Pinpoint the cell where the given text exists, returning its (X, Y) midpoint coordinate. 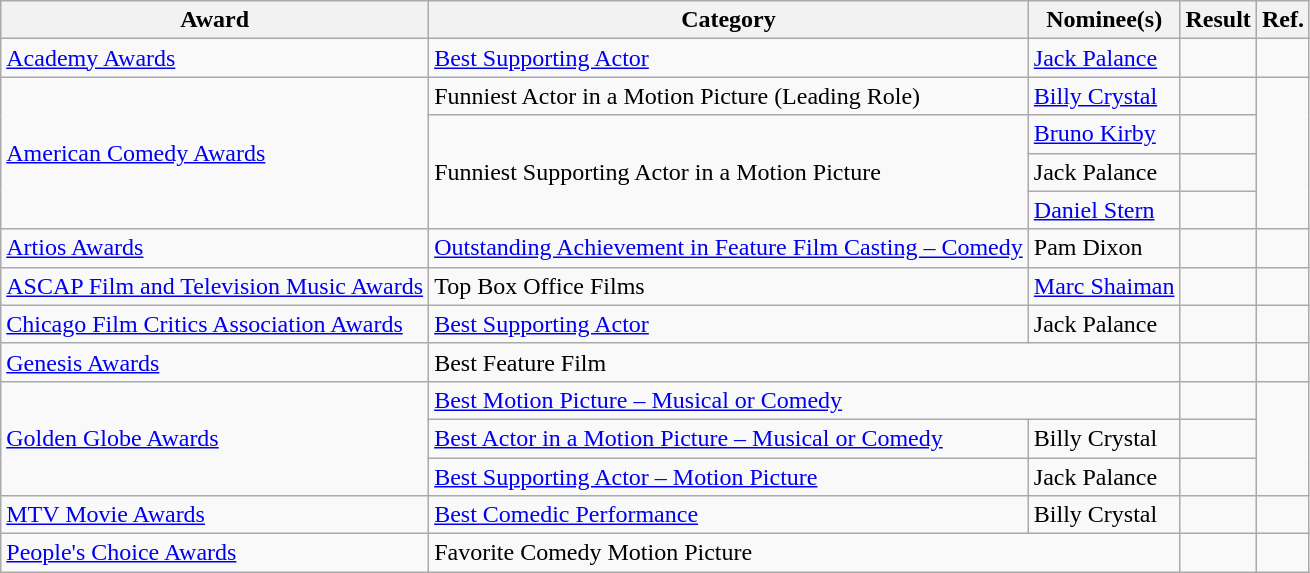
Marc Shaiman (1104, 286)
Daniel Stern (1104, 210)
Category (729, 20)
People's Choice Awards (215, 553)
Best Comedic Performance (729, 515)
Best Feature Film (804, 362)
Favorite Comedy Motion Picture (804, 553)
Award (215, 20)
Funniest Actor in a Motion Picture (Leading Role) (729, 96)
Nominee(s) (1104, 20)
Golden Globe Awards (215, 438)
American Comedy Awards (215, 153)
MTV Movie Awards (215, 515)
Outstanding Achievement in Feature Film Casting – Comedy (729, 248)
Best Motion Picture – Musical or Comedy (804, 400)
Best Supporting Actor – Motion Picture (729, 477)
Ref. (1282, 20)
Bruno Kirby (1104, 134)
Result (1218, 20)
Pam Dixon (1104, 248)
ASCAP Film and Television Music Awards (215, 286)
Top Box Office Films (729, 286)
Academy Awards (215, 58)
Chicago Film Critics Association Awards (215, 324)
Best Actor in a Motion Picture – Musical or Comedy (729, 438)
Funniest Supporting Actor in a Motion Picture (729, 172)
Genesis Awards (215, 362)
Artios Awards (215, 248)
